Identify which cell holds the provided text, then report its [x, y] central coordinate. 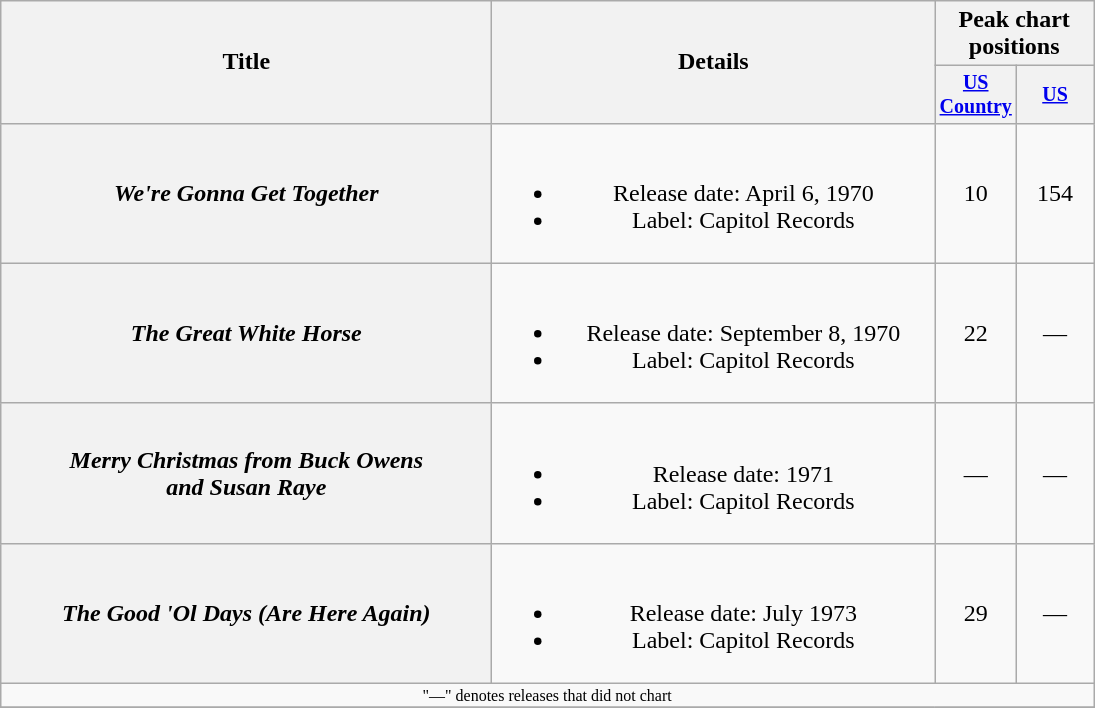
29 [976, 613]
Merry Christmas from Buck Owensand Susan Raye [246, 473]
Release date: September 8, 1970Label: Capitol Records [714, 333]
Release date: April 6, 1970Label: Capitol Records [714, 193]
Peak chartpositions [1014, 34]
"—" denotes releases that did not chart [548, 696]
Details [714, 62]
10 [976, 193]
The Great White Horse [246, 333]
Release date: July 1973Label: Capitol Records [714, 613]
US Country [976, 94]
We're Gonna Get Together [246, 193]
US [1056, 94]
Release date: 1971Label: Capitol Records [714, 473]
154 [1056, 193]
The Good 'Ol Days (Are Here Again) [246, 613]
Title [246, 62]
22 [976, 333]
